Identify which cell holds the provided text, then report its (x, y) central coordinate. 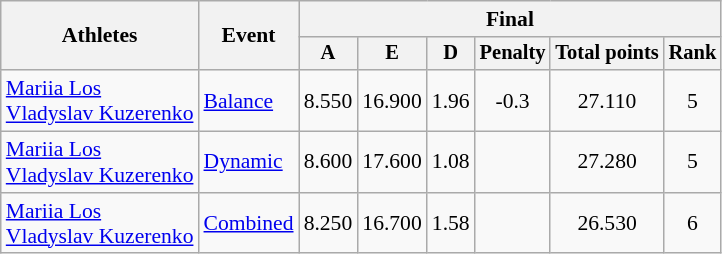
17.600 (392, 162)
6 (693, 224)
27.280 (606, 162)
1.58 (451, 224)
E (392, 54)
Balance (248, 100)
Athletes (100, 36)
-0.3 (513, 100)
A (328, 54)
Total points (606, 54)
8.550 (328, 100)
16.900 (392, 100)
1.96 (451, 100)
26.530 (606, 224)
Rank (693, 54)
1.08 (451, 162)
Combined (248, 224)
8.250 (328, 224)
Event (248, 36)
16.700 (392, 224)
8.600 (328, 162)
Penalty (513, 54)
D (451, 54)
Dynamic (248, 162)
Final (510, 19)
27.110 (606, 100)
